From the cell containing the given text, extract its center point as (x, y) coordinate. 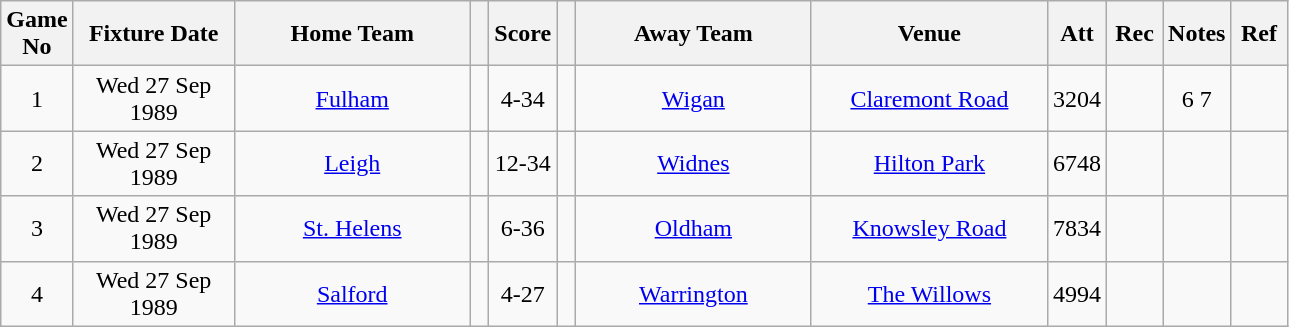
6 7 (1197, 98)
Home Team (352, 34)
Game No (37, 34)
7834 (1076, 228)
Wigan (693, 98)
12-34 (523, 164)
Knowsley Road (929, 228)
Away Team (693, 34)
3 (37, 228)
Leigh (352, 164)
Notes (1197, 34)
Rec (1135, 34)
3204 (1076, 98)
1 (37, 98)
6-36 (523, 228)
Salford (352, 294)
Score (523, 34)
Widnes (693, 164)
6748 (1076, 164)
Oldham (693, 228)
Claremont Road (929, 98)
4-34 (523, 98)
Hilton Park (929, 164)
St. Helens (352, 228)
Fixture Date (154, 34)
Ref (1259, 34)
4 (37, 294)
Att (1076, 34)
Warrington (693, 294)
2 (37, 164)
Fulham (352, 98)
4994 (1076, 294)
Venue (929, 34)
4-27 (523, 294)
The Willows (929, 294)
